Find where the given text appears and provide that cell's center as (X, Y) coordinate. 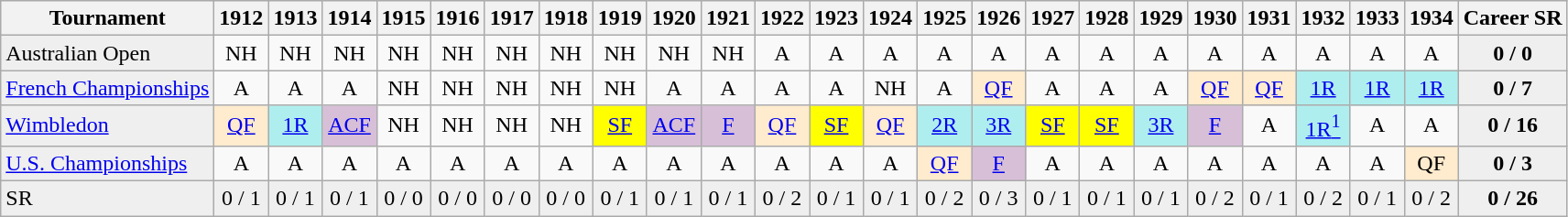
0 / 26 (1513, 199)
French Championships (108, 88)
1916 (458, 18)
1924 (890, 18)
1925 (945, 18)
1919 (619, 18)
1918 (566, 18)
1922 (782, 18)
2R (945, 126)
1915 (403, 18)
1927 (1053, 18)
0 / 16 (1513, 126)
1930 (1214, 18)
1932 (1323, 18)
U.S. Championships (108, 163)
1923 (837, 18)
1926 (998, 18)
1931 (1269, 18)
Tournament (108, 18)
SR (108, 199)
1914 (350, 18)
Wimbledon (108, 126)
1912 (242, 18)
1913 (295, 18)
1921 (727, 18)
Australian Open (108, 53)
1928 (1106, 18)
1933 (1377, 18)
1934 (1431, 18)
1929 (1161, 18)
1917 (511, 18)
Career SR (1513, 18)
1920 (674, 18)
0 / 7 (1513, 88)
1R1 (1323, 126)
